Output the [X, Y] coordinate of the center of the cell containing the given text.  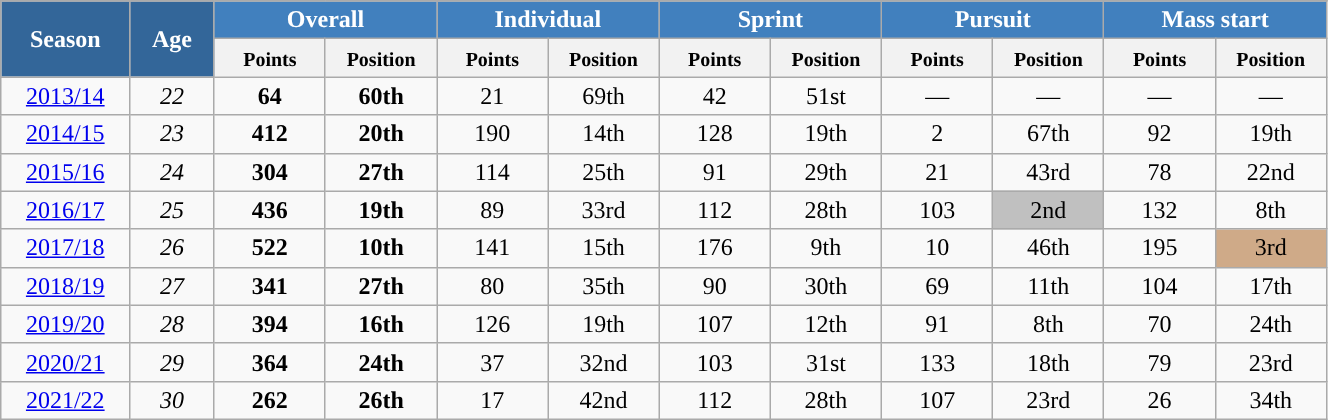
Sprint [770, 20]
23 [172, 134]
9th [826, 248]
3rd [1270, 248]
17th [1270, 286]
29th [826, 172]
34th [1270, 400]
79 [1160, 362]
262 [270, 400]
2016/17 [66, 210]
25th [604, 172]
51st [826, 96]
195 [1160, 248]
104 [1160, 286]
128 [714, 134]
43rd [1048, 172]
15th [604, 248]
64 [270, 96]
70 [1160, 324]
141 [492, 248]
132 [1160, 210]
114 [492, 172]
30th [826, 286]
2021/22 [66, 400]
176 [714, 248]
18th [1048, 362]
29 [172, 362]
2 [938, 134]
33rd [604, 210]
32nd [604, 362]
46th [1048, 248]
31st [826, 362]
69th [604, 96]
35th [604, 286]
522 [270, 248]
Individual [548, 20]
78 [1160, 172]
364 [270, 362]
92 [1160, 134]
17 [492, 400]
2014/15 [66, 134]
60th [380, 96]
10 [938, 248]
394 [270, 324]
190 [492, 134]
Mass start [1215, 20]
126 [492, 324]
42nd [604, 400]
133 [938, 362]
2020/21 [66, 362]
2019/20 [66, 324]
2017/18 [66, 248]
69 [938, 286]
304 [270, 172]
2nd [1048, 210]
Age [172, 39]
37 [492, 362]
436 [270, 210]
30 [172, 400]
22nd [1270, 172]
12th [826, 324]
10th [380, 248]
14th [604, 134]
90 [714, 286]
2015/16 [66, 172]
28 [172, 324]
2018/19 [66, 286]
412 [270, 134]
67th [1048, 134]
80 [492, 286]
2013/14 [66, 96]
24 [172, 172]
22 [172, 96]
42 [714, 96]
Overall [325, 20]
89 [492, 210]
26th [380, 400]
11th [1048, 286]
Pursuit [993, 20]
16th [380, 324]
341 [270, 286]
20th [380, 134]
27 [172, 286]
25 [172, 210]
Season [66, 39]
